Search for the cell housing the specified text and yield its [X, Y] center coordinate. 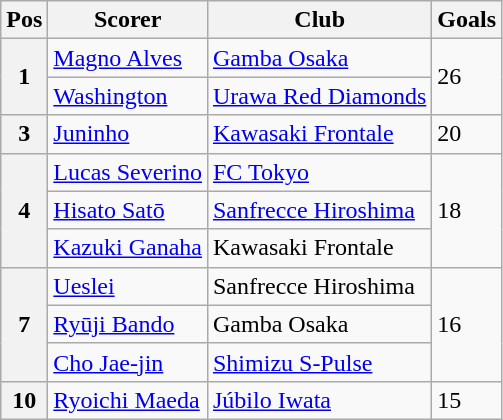
4 [24, 210]
3 [24, 134]
16 [467, 324]
26 [467, 77]
Ryoichi Maeda [128, 400]
Urawa Red Diamonds [319, 96]
Lucas Severino [128, 172]
Washington [128, 96]
18 [467, 210]
Cho Jae-jin [128, 362]
Scorer [128, 20]
Shimizu S-Pulse [319, 362]
15 [467, 400]
Goals [467, 20]
FC Tokyo [319, 172]
7 [24, 324]
Magno Alves [128, 58]
Hisato Satō [128, 210]
Júbilo Iwata [319, 400]
Kazuki Ganaha [128, 248]
Ueslei [128, 286]
Pos [24, 20]
1 [24, 77]
Ryūji Bando [128, 324]
20 [467, 134]
Juninho [128, 134]
Club [319, 20]
10 [24, 400]
